Return [X, Y] of the center of cell containing provided text 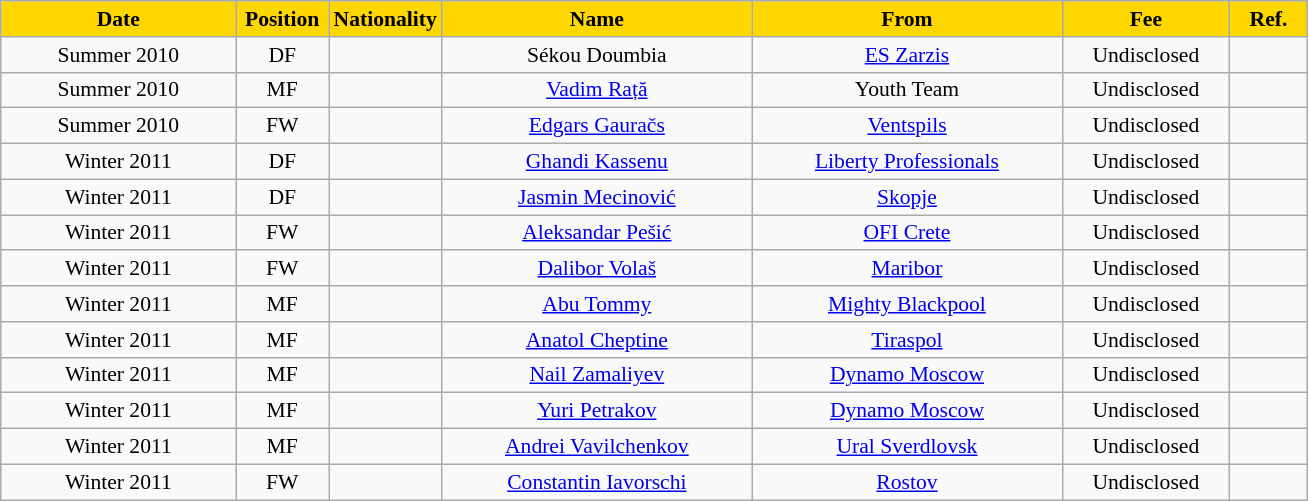
Tiraspol [907, 340]
Rostov [907, 482]
Date [118, 19]
Skopje [907, 197]
From [907, 19]
Constantin Iavorschi [597, 482]
Ghandi Kassenu [597, 162]
Jasmin Mecinović [597, 197]
Maribor [907, 269]
Abu Tommy [597, 304]
Mighty Blackpool [907, 304]
Edgars Gauračs [597, 126]
Liberty Professionals [907, 162]
Yuri Petrakov [597, 411]
OFI Crete [907, 233]
Sékou Doumbia [597, 55]
Dalibor Volaš [597, 269]
Ref. [1269, 19]
Position [282, 19]
Fee [1146, 19]
ES Zarzis [907, 55]
Anatol Cheptine [597, 340]
Youth Team [907, 90]
Andrei Vavilchenkov [597, 447]
Nail Zamaliyev [597, 375]
Vadim Rață [597, 90]
Name [597, 19]
Aleksandar Pešić [597, 233]
Nationality [384, 19]
Ventspils [907, 126]
Ural Sverdlovsk [907, 447]
